Search for the cell housing the specified text and yield its [x, y] center coordinate. 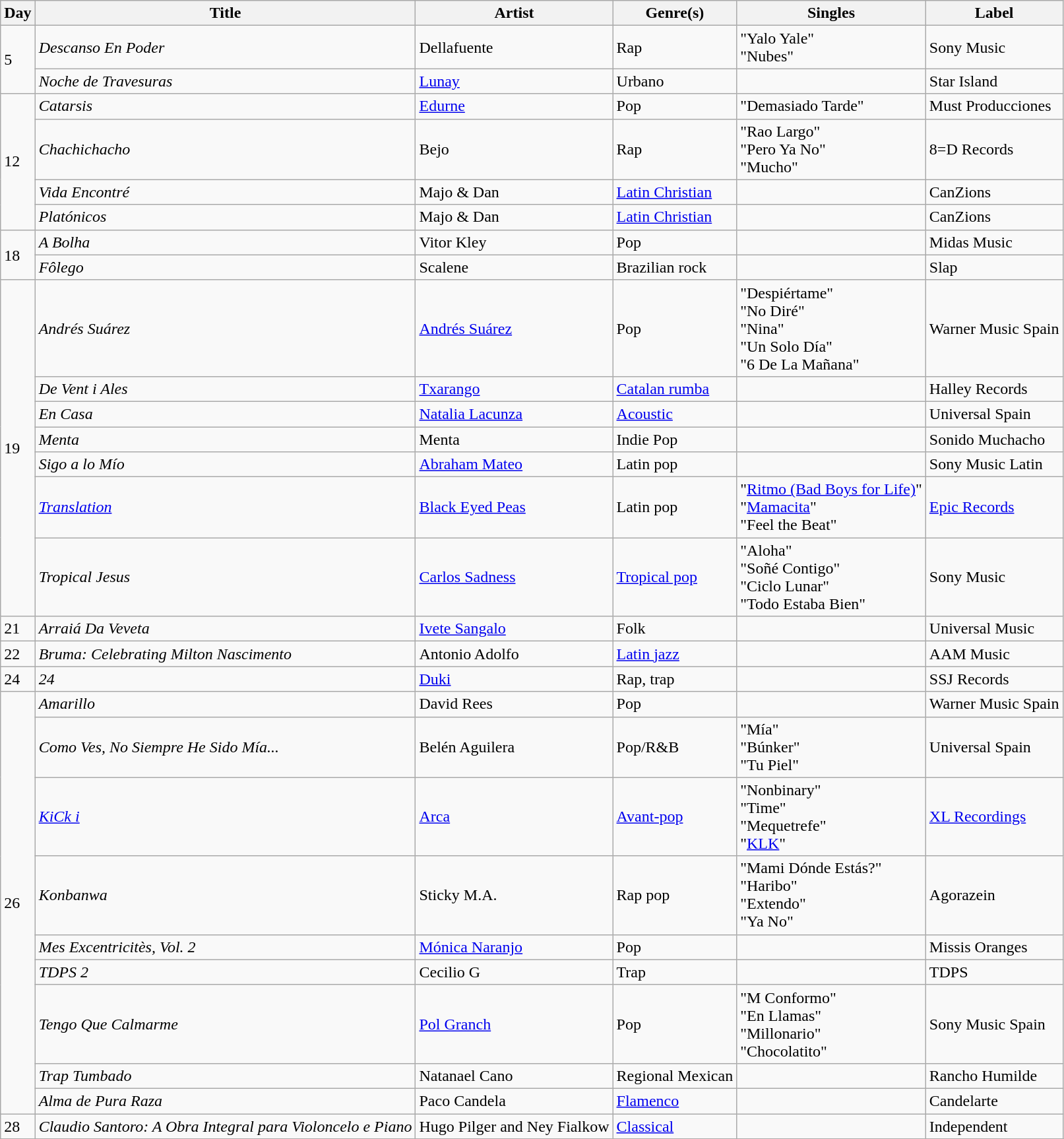
Sony Music Latin [994, 465]
19 [18, 447]
SSJ Records [994, 679]
Brazilian rock [675, 267]
"Yalo Yale""Nubes" [831, 48]
Epic Records [994, 507]
22 [18, 654]
Rap pop [675, 895]
Trap [675, 972]
Vitor Kley [515, 242]
Mes Excentricitès, Vol. 2 [226, 947]
Edurne [515, 106]
Acoustic [675, 414]
Carlos Sadness [515, 577]
Genre(s) [675, 13]
"Mía""Búnker""Tu Piel" [831, 747]
Tropical pop [675, 577]
Label [994, 13]
Scalene [515, 267]
5 [18, 59]
21 [18, 629]
Title [226, 13]
Rap, trap [675, 679]
"Despiértame""No Diré""Nina""Un Solo Día""6 De La Mañana" [831, 328]
Folk [675, 629]
Chachichacho [226, 149]
Konbanwa [226, 895]
Paco Candela [515, 1101]
Flamenco [675, 1101]
XL Recordings [994, 817]
Sony Music Spain [994, 1024]
Day [18, 13]
Halley Records [994, 389]
Platónicos [226, 217]
26 [18, 903]
Cecilio G [515, 972]
Belén Aguilera [515, 747]
Tropical Jesus [226, 577]
A Bolha [226, 242]
Arraiá Da Veveta [226, 629]
Vida Encontré [226, 192]
Pop/R&B [675, 747]
Claudio Santoro: A Obra Integral para Violoncelo e Piano [226, 1126]
Candelarte [994, 1101]
TDPS [994, 972]
Universal Music [994, 629]
"Aloha""Soñé Contigo""Ciclo Lunar""Todo Estaba Bien" [831, 577]
Agorazein [994, 895]
Arca [515, 817]
Sigo a lo Mío [226, 465]
Catarsis [226, 106]
Slap [994, 267]
Indie Pop [675, 439]
Midas Music [994, 242]
Regional Mexican [675, 1076]
Pol Granch [515, 1024]
En Casa [226, 414]
Hugo Pilger and Ney Fialkow [515, 1126]
David Rees [515, 704]
"Rao Largo""Pero Ya No""Mucho" [831, 149]
8=D Records [994, 149]
Missis Oranges [994, 947]
Classical [675, 1126]
Independent [994, 1126]
Natalia Lacunza [515, 414]
Descanso En Poder [226, 48]
AAM Music [994, 654]
Must Producciones [994, 106]
Sticky M.A. [515, 895]
Duki [515, 679]
Amarillo [226, 704]
KiCk i [226, 817]
Ivete Sangalo [515, 629]
TDPS 2 [226, 972]
12 [18, 162]
Black Eyed Peas [515, 507]
Artist [515, 13]
Latin jazz [675, 654]
Bruma: Celebrating Milton Nascimento [226, 654]
18 [18, 255]
Dellafuente [515, 48]
Bejo [515, 149]
"M Conformo""En Llamas""Millonario""Chocolatito" [831, 1024]
Star Island [994, 81]
Abraham Mateo [515, 465]
Translation [226, 507]
Como Ves, No Siempre He Sido Mía... [226, 747]
"Demasiado Tarde" [831, 106]
Txarango [515, 389]
Fôlego [226, 267]
Singles [831, 13]
Urbano [675, 81]
Mónica Naranjo [515, 947]
Noche de Travesuras [226, 81]
Avant-pop [675, 817]
Natanael Cano [515, 1076]
Lunay [515, 81]
Trap Tumbado [226, 1076]
Sonido Muchacho [994, 439]
Alma de Pura Raza [226, 1101]
"Mami Dónde Estás?""Haribo""Extendo""Ya No" [831, 895]
Tengo Que Calmarme [226, 1024]
De Vent i Ales [226, 389]
"Ritmo (Bad Boys for Life)""Mamacita""Feel the Beat" [831, 507]
28 [18, 1126]
Antonio Adolfo [515, 654]
"Nonbinary""Time""Mequetrefe""KLK" [831, 817]
Rancho Humilde [994, 1076]
Catalan rumba [675, 389]
